Find where the given text appears and provide that cell's center as (X, Y) coordinate. 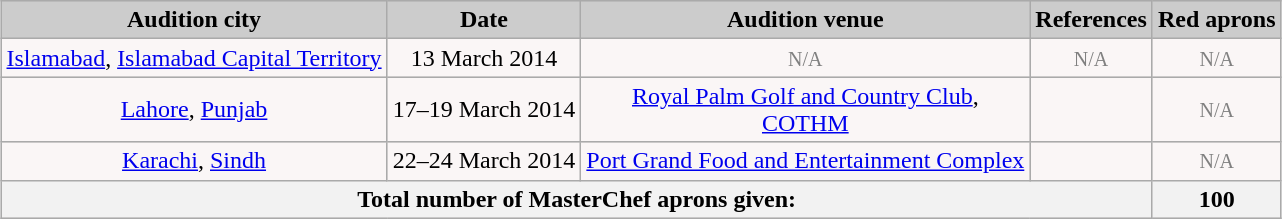
17–19 March 2014 (484, 110)
References (1092, 20)
Karachi, Sindh (194, 161)
Port Grand Food and Entertainment Complex (806, 161)
Red aprons (1216, 20)
Audition venue (806, 20)
Date (484, 20)
100 (1216, 199)
Audition city (194, 20)
22–24 March 2014 (484, 161)
Royal Palm Golf and Country Club, COTHM (806, 110)
Total number of MasterChef aprons given: (576, 199)
13 March 2014 (484, 58)
Lahore, Punjab (194, 110)
Islamabad, Islamabad Capital Territory (194, 58)
